Search for the cell housing the specified text and yield its [X, Y] center coordinate. 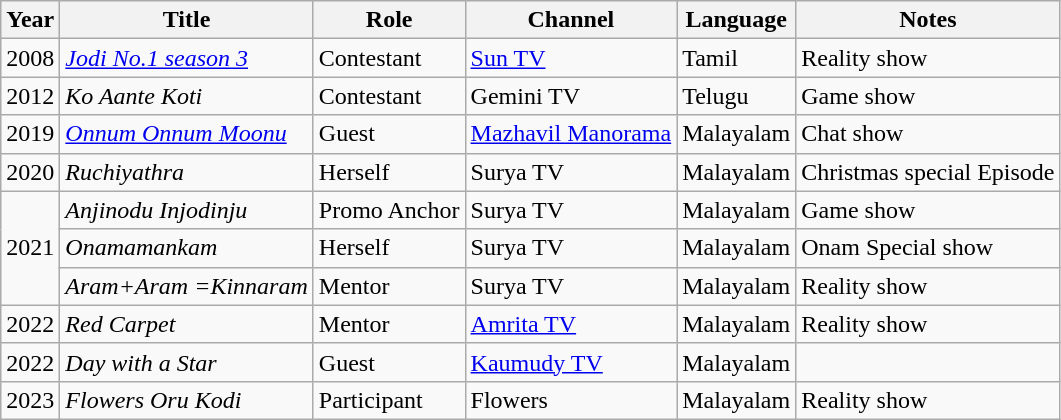
2019 [30, 134]
Sun TV [571, 58]
Participant [389, 400]
Mazhavil Manorama [571, 134]
Onamamankam [186, 248]
Channel [571, 20]
Role [389, 20]
Ko Aante Koti [186, 96]
Red Carpet [186, 324]
Title [186, 20]
2008 [30, 58]
Day with a Star [186, 362]
Flowers [571, 400]
Anjinodu Injodinju [186, 210]
Ruchiyathra [186, 172]
Onam Special show [928, 248]
Telugu [736, 96]
Gemini TV [571, 96]
2012 [30, 96]
Amrita TV [571, 324]
Flowers Oru Kodi [186, 400]
2020 [30, 172]
Onnum Onnum Moonu [186, 134]
Jodi No.1 season 3 [186, 58]
Tamil [736, 58]
Christmas special Episode [928, 172]
2023 [30, 400]
Notes [928, 20]
Language [736, 20]
Promo Anchor [389, 210]
Year [30, 20]
Aram+Aram =Kinnaram [186, 286]
Chat show [928, 134]
Kaumudy TV [571, 362]
2021 [30, 248]
